Scan for the cell matching the given text and deliver its [x, y] coordinate at center. 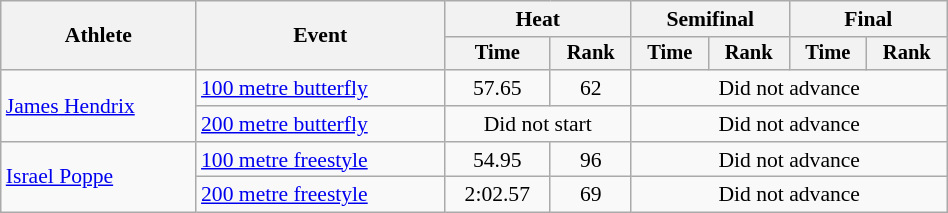
54.95 [497, 160]
62 [590, 88]
200 metre butterfly [320, 124]
Did not start [538, 124]
Semifinal [710, 19]
2:02.57 [497, 195]
Athlete [98, 36]
James Hendrix [98, 106]
57.65 [497, 88]
96 [590, 160]
200 metre freestyle [320, 195]
100 metre freestyle [320, 160]
Final [868, 19]
69 [590, 195]
Event [320, 36]
Israel Poppe [98, 178]
100 metre butterfly [320, 88]
Heat [538, 19]
